Capture the cell that displays the provided text and extract its [X, Y] central coordinate. 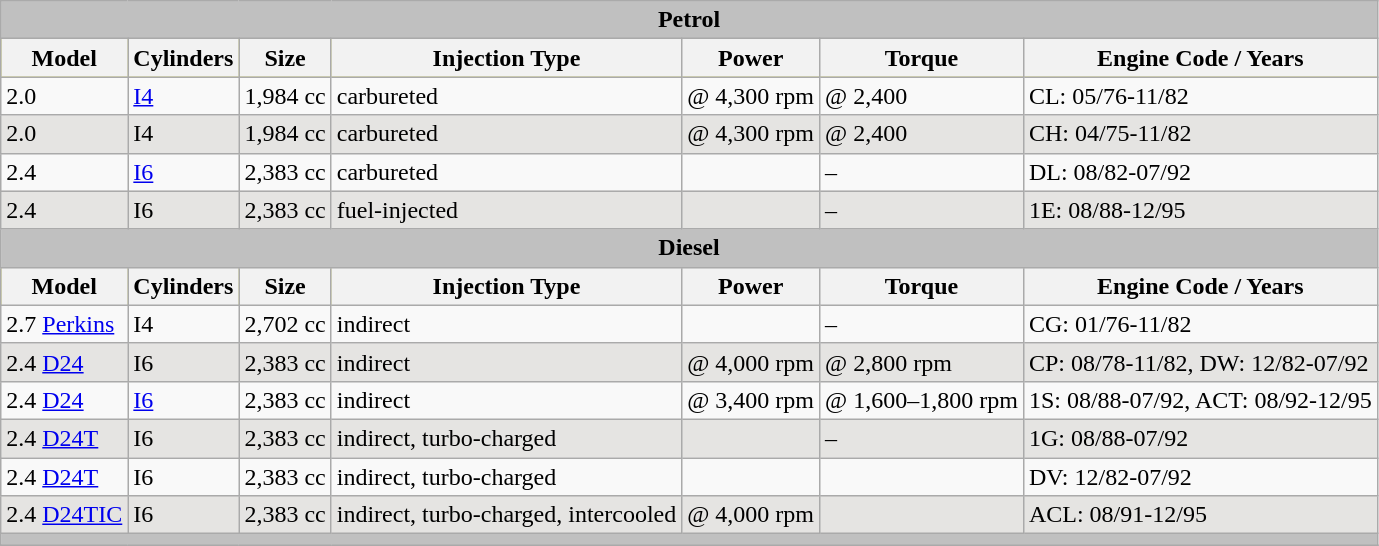
1S: 08/88-07/92, ACT: 08/92-12/95 [1200, 400]
CG: 01/76-11/82 [1200, 324]
DL: 08/82-07/92 [1200, 172]
DV: 12/82-07/92 [1200, 477]
CP: 08/78-11/82, DW: 12/82-07/92 [1200, 362]
fuel-injected [506, 210]
indirect, turbo-charged, intercooled [506, 515]
CL: 05/76-11/82 [1200, 96]
ACL: 08/91-12/95 [1200, 515]
@ 3,400 rpm [751, 400]
2.7 Perkins [64, 324]
2,702 cc [285, 324]
Diesel [690, 248]
1E: 08/88-12/95 [1200, 210]
2.4 D24TIC [64, 515]
@ 1,600–1,800 rpm [922, 400]
1G: 08/88-07/92 [1200, 438]
Petrol [690, 20]
@ 2,800 rpm [922, 362]
CH: 04/75-11/82 [1200, 134]
